Capture the cell that displays the provided text and extract its [x, y] central coordinate. 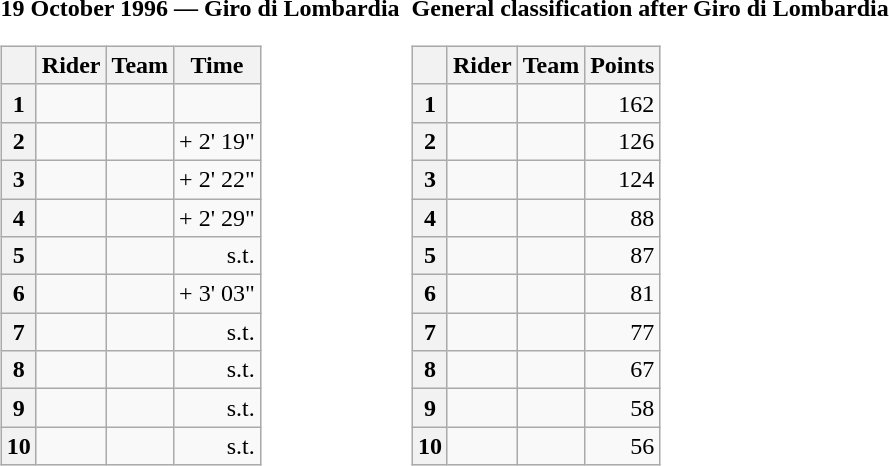
+ 2' 22" [218, 179]
56 [622, 446]
126 [622, 141]
81 [622, 294]
+ 2' 29" [218, 217]
Points [622, 65]
58 [622, 408]
77 [622, 332]
Time [218, 65]
+ 2' 19" [218, 141]
67 [622, 370]
88 [622, 217]
+ 3' 03" [218, 294]
124 [622, 179]
87 [622, 256]
162 [622, 103]
